Capture the cell that displays the provided text and extract its [X, Y] central coordinate. 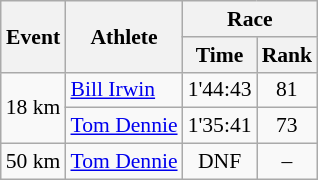
18 km [34, 108]
Race [250, 19]
Bill Irwin [124, 90]
Event [34, 36]
Athlete [124, 36]
50 km [34, 162]
1'44:43 [220, 90]
DNF [220, 162]
81 [288, 90]
1'35:41 [220, 126]
73 [288, 126]
Time [220, 55]
Rank [288, 55]
– [288, 162]
